Output the [x, y] coordinate of the center of the cell containing the given text.  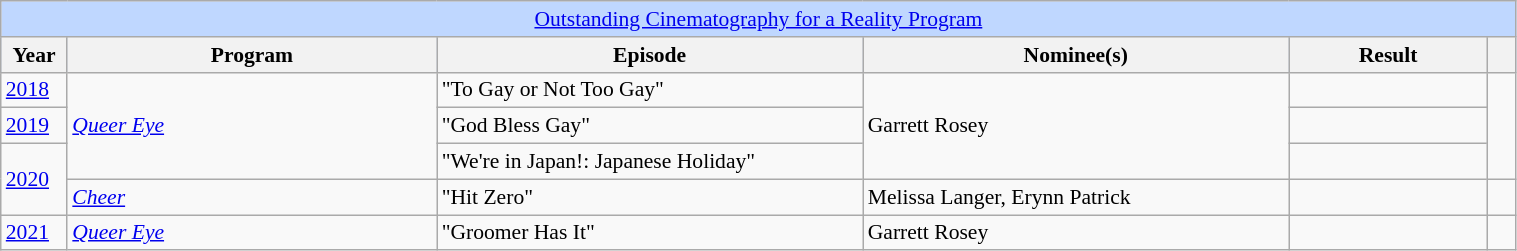
"We're in Japan!: Japanese Holiday" [650, 162]
Episode [650, 55]
2019 [34, 126]
Program [252, 55]
2018 [34, 90]
Outstanding Cinematography for a Reality Program [758, 19]
Nominee(s) [1076, 55]
"God Bless Gay" [650, 126]
"Groomer Has It" [650, 233]
Cheer [252, 197]
Result [1388, 55]
Melissa Langer, Erynn Patrick [1076, 197]
Year [34, 55]
"Hit Zero" [650, 197]
"To Gay or Not Too Gay" [650, 90]
2021 [34, 233]
2020 [34, 180]
